Search for the cell housing the specified text and yield its (X, Y) center coordinate. 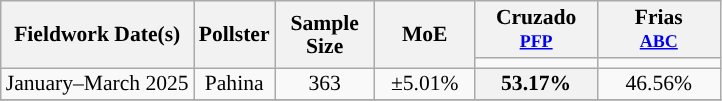
Sample Size (325, 34)
Pahina (234, 84)
Pollster (234, 34)
MoE (425, 34)
FriasABC (658, 30)
Fieldwork Date(s) (98, 34)
January–March 2025 (98, 84)
363 (325, 84)
46.56% (658, 84)
CruzadoPFP (536, 30)
53.17% (536, 84)
±5.01% (425, 84)
